Output the [X, Y] coordinate of the center of the cell containing the given text.  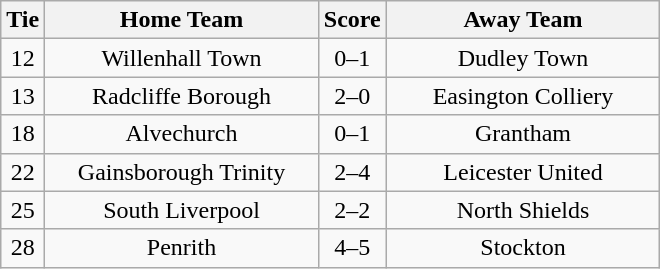
Grantham [523, 134]
Willenhall Town [182, 58]
13 [23, 96]
Radcliffe Borough [182, 96]
22 [23, 172]
Leicester United [523, 172]
North Shields [523, 210]
South Liverpool [182, 210]
4–5 [352, 248]
12 [23, 58]
2–4 [352, 172]
28 [23, 248]
25 [23, 210]
Gainsborough Trinity [182, 172]
Score [352, 20]
Stockton [523, 248]
Alvechurch [182, 134]
Penrith [182, 248]
Away Team [523, 20]
Dudley Town [523, 58]
2–2 [352, 210]
18 [23, 134]
2–0 [352, 96]
Easington Colliery [523, 96]
Tie [23, 20]
Home Team [182, 20]
